Provide the [x, y] coordinate of the cell's center where the given text is located.  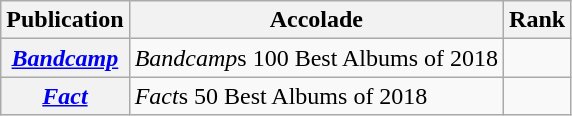
Bandcamps 100 Best Albums of 2018 [316, 58]
Accolade [316, 20]
Publication [65, 20]
Fact [65, 96]
Rank [538, 20]
Facts 50 Best Albums of 2018 [316, 96]
Bandcamp [65, 58]
